Locate the cell with the specified text and output its (X, Y) center coordinate. 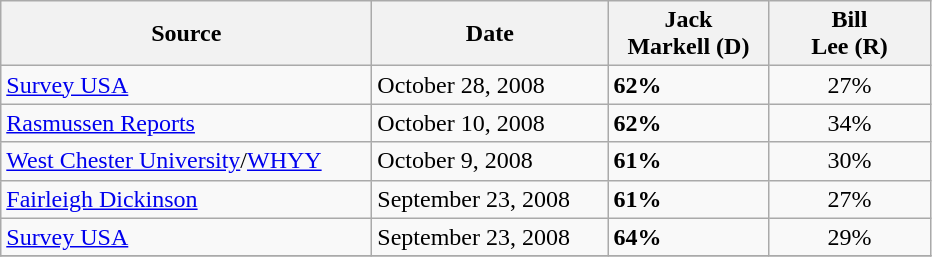
34% (850, 123)
Fairleigh Dickinson (186, 199)
Rasmussen Reports (186, 123)
October 10, 2008 (490, 123)
30% (850, 161)
West Chester University/WHYY (186, 161)
Date (490, 34)
64% (688, 237)
29% (850, 237)
October 9, 2008 (490, 161)
Source (186, 34)
BillLee (R) (850, 34)
JackMarkell (D) (688, 34)
October 28, 2008 (490, 85)
